Search for the cell housing the specified text and yield its (X, Y) center coordinate. 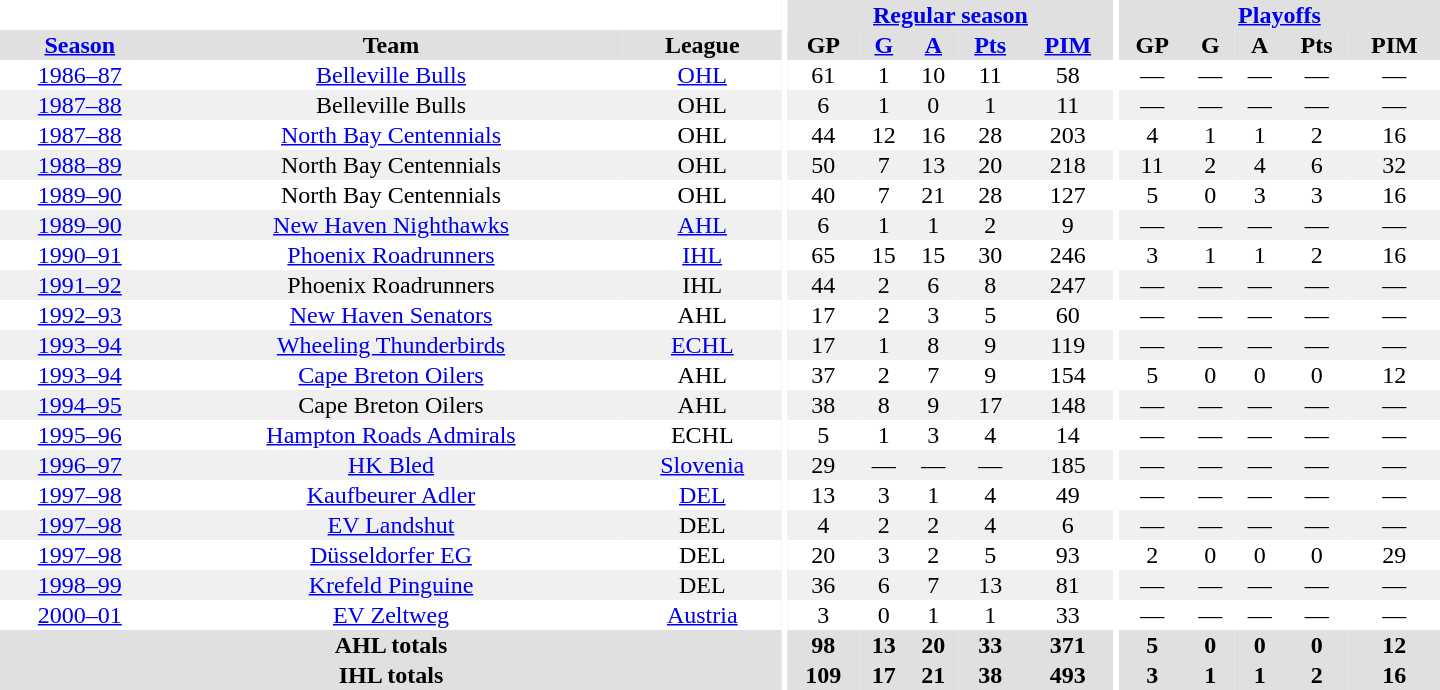
218 (1068, 165)
Playoffs (1280, 15)
1992–93 (80, 315)
Season (80, 45)
30 (990, 255)
109 (824, 675)
EV Landshut (392, 525)
1996–97 (80, 465)
IHL totals (391, 675)
58 (1068, 75)
371 (1068, 645)
127 (1068, 195)
1988–89 (80, 165)
203 (1068, 135)
148 (1068, 405)
247 (1068, 285)
93 (1068, 555)
37 (824, 375)
493 (1068, 675)
1998–99 (80, 585)
Slovenia (702, 465)
New Haven Nighthawks (392, 225)
1986–87 (80, 75)
Hampton Roads Admirals (392, 435)
246 (1068, 255)
League (702, 45)
119 (1068, 345)
1995–96 (80, 435)
HK Bled (392, 465)
61 (824, 75)
New Haven Senators (392, 315)
1990–91 (80, 255)
1991–92 (80, 285)
65 (824, 255)
154 (1068, 375)
32 (1394, 165)
AHL totals (391, 645)
10 (934, 75)
36 (824, 585)
Wheeling Thunderbirds (392, 345)
98 (824, 645)
2000–01 (80, 615)
81 (1068, 585)
Krefeld Pinguine (392, 585)
14 (1068, 435)
1994–95 (80, 405)
Austria (702, 615)
49 (1068, 495)
Regular season (951, 15)
50 (824, 165)
Kaufbeurer Adler (392, 495)
Düsseldorfer EG (392, 555)
40 (824, 195)
Team (392, 45)
185 (1068, 465)
EV Zeltweg (392, 615)
60 (1068, 315)
